From the cell containing the given text, extract its center point as [x, y] coordinate. 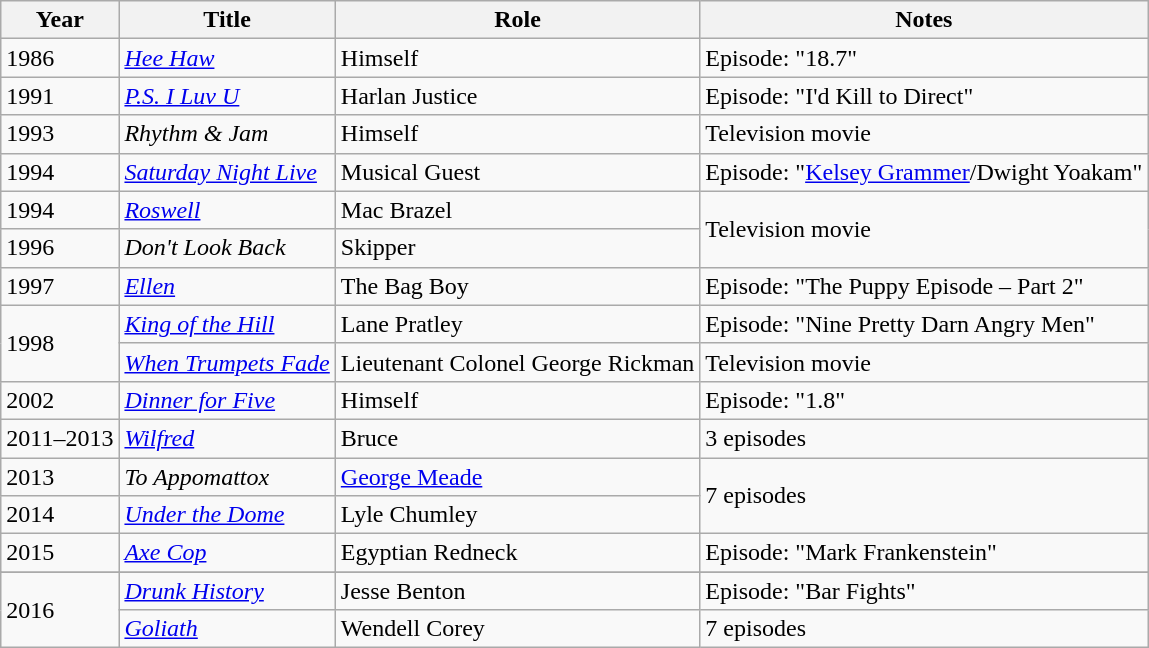
Drunk History [227, 591]
When Trumpets Fade [227, 362]
Don't Look Back [227, 248]
Hee Haw [227, 58]
2015 [60, 553]
Episode: "18.7" [924, 58]
Year [60, 20]
Musical Guest [518, 172]
Lane Pratley [518, 324]
Episode: "Bar Fights" [924, 591]
Goliath [227, 629]
Skipper [518, 248]
Wendell Corey [518, 629]
Episode: "1.8" [924, 400]
Ellen [227, 286]
Wilfred [227, 438]
1998 [60, 343]
King of the Hill [227, 324]
Role [518, 20]
Episode: "Mark Frankenstein" [924, 553]
Saturday Night Live [227, 172]
Under the Dome [227, 515]
3 episodes [924, 438]
2013 [60, 477]
Episode: "Kelsey Grammer/Dwight Yoakam" [924, 172]
Roswell [227, 210]
Notes [924, 20]
George Meade [518, 477]
Rhythm & Jam [227, 134]
Episode: "The Puppy Episode – Part 2" [924, 286]
To Appomattox [227, 477]
1996 [60, 248]
1986 [60, 58]
P.S. I Luv U [227, 96]
The Bag Boy [518, 286]
Title [227, 20]
Episode: "I'd Kill to Direct" [924, 96]
2014 [60, 515]
Mac Brazel [518, 210]
1991 [60, 96]
Egyptian Redneck [518, 553]
Harlan Justice [518, 96]
Axe Cop [227, 553]
Dinner for Five [227, 400]
Jesse Benton [518, 591]
2011–2013 [60, 438]
Bruce [518, 438]
Lyle Chumley [518, 515]
1997 [60, 286]
Lieutenant Colonel George Rickman [518, 362]
Episode: "Nine Pretty Darn Angry Men" [924, 324]
1993 [60, 134]
2002 [60, 400]
2016 [60, 610]
